Extract the [X, Y] coordinate from the center of the cell holding the provided text.  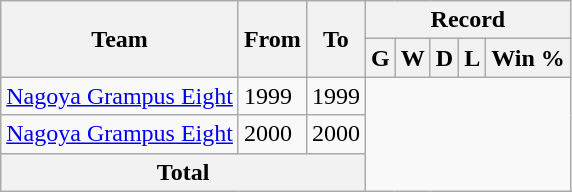
G [380, 58]
W [412, 58]
Team [120, 39]
Record [468, 20]
D [444, 58]
From [272, 39]
To [336, 39]
L [472, 58]
Win % [528, 58]
Total [184, 172]
